Detect which cell encompasses the target text, then output its [x, y] center coordinate. 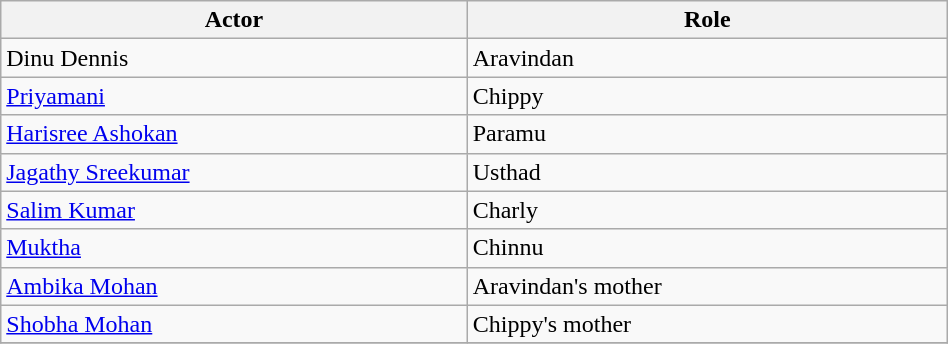
Chippy [707, 96]
Paramu [707, 134]
Actor [234, 20]
Dinu Dennis [234, 58]
Priyamani [234, 96]
Ambika Mohan [234, 286]
Jagathy Sreekumar [234, 172]
Muktha [234, 248]
Chinnu [707, 248]
Chippy's mother [707, 324]
Aravindan's mother [707, 286]
Aravindan [707, 58]
Salim Kumar [234, 210]
Harisree Ashokan [234, 134]
Role [707, 20]
Usthad [707, 172]
Shobha Mohan [234, 324]
Charly [707, 210]
